Capture the cell that displays the provided text and extract its (x, y) central coordinate. 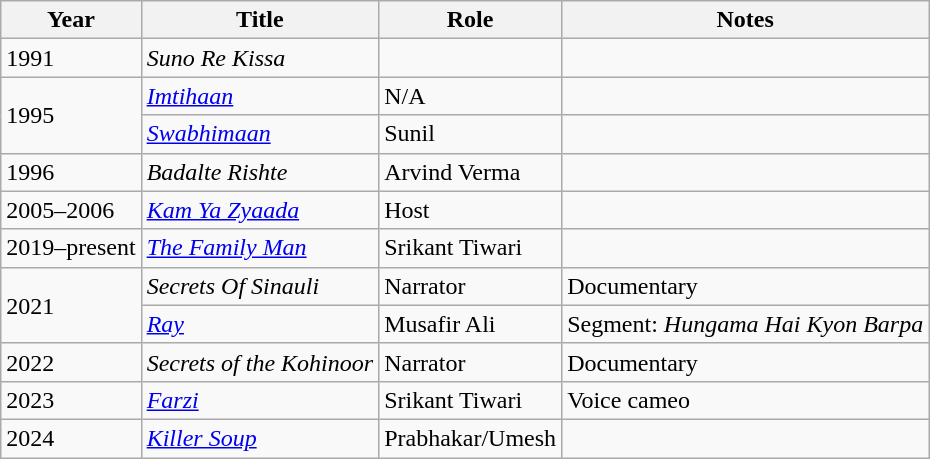
Notes (746, 20)
Killer Soup (260, 438)
Musafir Ali (470, 324)
2024 (71, 438)
Voice cameo (746, 400)
Secrets Of Sinauli (260, 286)
2023 (71, 400)
N/A (470, 96)
The Family Man (260, 248)
Arvind Verma (470, 172)
Host (470, 210)
Imtihaan (260, 96)
1995 (71, 115)
2005–2006 (71, 210)
2022 (71, 362)
Swabhimaan (260, 134)
Title (260, 20)
Secrets of the Kohinoor (260, 362)
Farzi (260, 400)
1991 (71, 58)
Badalte Rishte (260, 172)
1996 (71, 172)
Segment: Hungama Hai Kyon Barpa (746, 324)
Kam Ya Zyaada (260, 210)
Prabhakar/Umesh (470, 438)
Role (470, 20)
Sunil (470, 134)
2021 (71, 305)
Suno Re Kissa (260, 58)
2019–present (71, 248)
Year (71, 20)
Ray (260, 324)
